Detect which cell encompasses the target text, then output its [x, y] center coordinate. 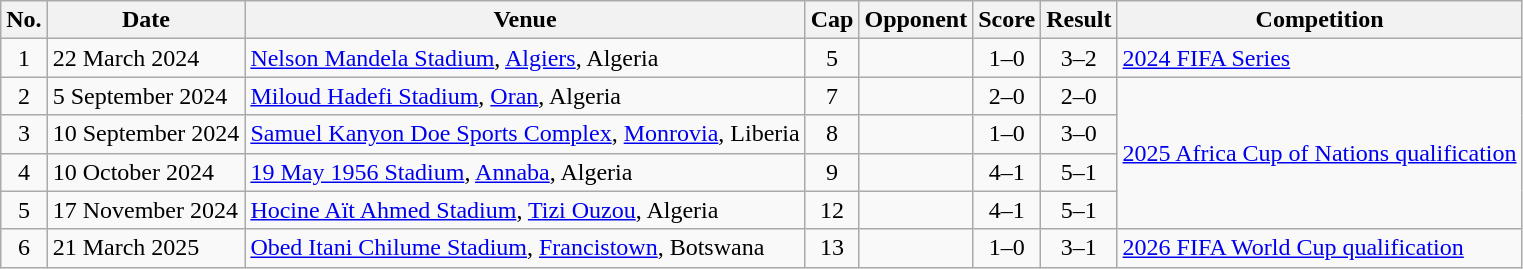
9 [832, 172]
Date [146, 20]
8 [832, 134]
2025 Africa Cup of Nations qualification [1320, 153]
3–0 [1079, 134]
2 [24, 96]
13 [832, 248]
3–2 [1079, 58]
6 [24, 248]
4 [24, 172]
5 September 2024 [146, 96]
Hocine Aït Ahmed Stadium, Tizi Ouzou, Algeria [525, 210]
17 November 2024 [146, 210]
2024 FIFA Series [1320, 58]
Competition [1320, 20]
Venue [525, 20]
7 [832, 96]
19 May 1956 Stadium, Annaba, Algeria [525, 172]
Result [1079, 20]
Miloud Hadefi Stadium, Oran, Algeria [525, 96]
21 March 2025 [146, 248]
Obed Itani Chilume Stadium, Francistown, Botswana [525, 248]
2026 FIFA World Cup qualification [1320, 248]
12 [832, 210]
10 October 2024 [146, 172]
Score [1007, 20]
10 September 2024 [146, 134]
3 [24, 134]
22 March 2024 [146, 58]
1 [24, 58]
Cap [832, 20]
No. [24, 20]
Opponent [916, 20]
3–1 [1079, 248]
Nelson Mandela Stadium, Algiers, Algeria [525, 58]
Samuel Kanyon Doe Sports Complex, Monrovia, Liberia [525, 134]
